Determine the (x, y) coordinate at the center of the cell enclosing the given text.  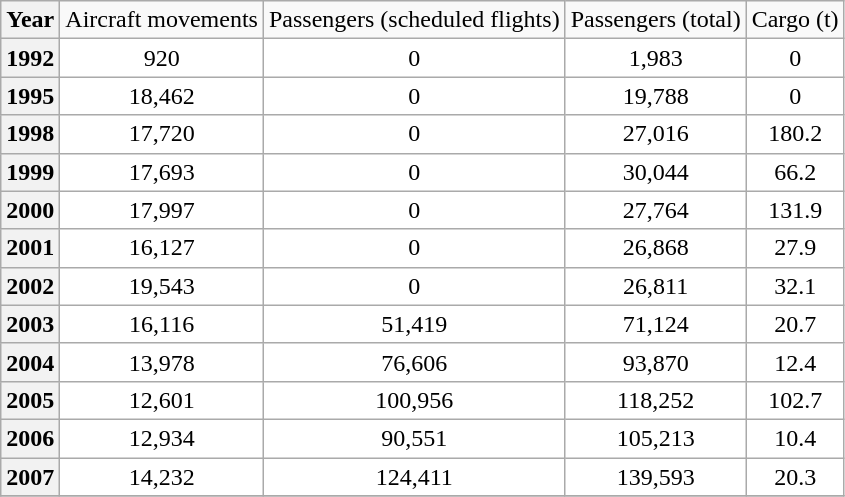
2000 (30, 210)
71,124 (656, 324)
14,232 (162, 477)
1,983 (656, 58)
139,593 (656, 477)
1992 (30, 58)
124,411 (414, 477)
102.7 (795, 400)
19,788 (656, 96)
27.9 (795, 248)
920 (162, 58)
Passengers (scheduled flights) (414, 20)
66.2 (795, 172)
27,016 (656, 134)
2003 (30, 324)
19,543 (162, 286)
93,870 (656, 362)
2007 (30, 477)
Passengers (total) (656, 20)
76,606 (414, 362)
17,693 (162, 172)
12,934 (162, 438)
1995 (30, 96)
1998 (30, 134)
2004 (30, 362)
13,978 (162, 362)
26,868 (656, 248)
Cargo (t) (795, 20)
10.4 (795, 438)
180.2 (795, 134)
51,419 (414, 324)
27,764 (656, 210)
90,551 (414, 438)
20.3 (795, 477)
2002 (30, 286)
17,997 (162, 210)
1999 (30, 172)
16,127 (162, 248)
26,811 (656, 286)
Aircraft movements (162, 20)
2006 (30, 438)
12,601 (162, 400)
12.4 (795, 362)
32.1 (795, 286)
105,213 (656, 438)
100,956 (414, 400)
131.9 (795, 210)
17,720 (162, 134)
2001 (30, 248)
20.7 (795, 324)
Year (30, 20)
30,044 (656, 172)
2005 (30, 400)
118,252 (656, 400)
16,116 (162, 324)
18,462 (162, 96)
